Capture the cell that displays the provided text and extract its (X, Y) central coordinate. 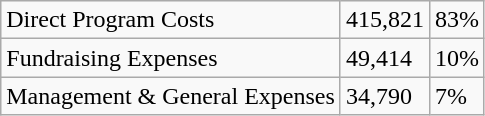
Fundraising Expenses (171, 58)
Management & General Expenses (171, 96)
34,790 (384, 96)
7% (456, 96)
415,821 (384, 20)
Direct Program Costs (171, 20)
10% (456, 58)
83% (456, 20)
49,414 (384, 58)
